Scan for the cell matching the given text and deliver its [x, y] coordinate at center. 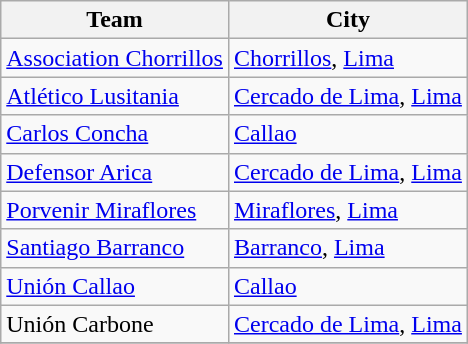
Porvenir Miraflores [115, 210]
Defensor Arica [115, 172]
Santiago Barranco [115, 248]
Atlético Lusitania [115, 96]
Team [115, 20]
City [348, 20]
Unión Callao [115, 286]
Association Chorrillos [115, 58]
Chorrillos, Lima [348, 58]
Unión Carbone [115, 324]
Miraflores, Lima [348, 210]
Carlos Concha [115, 134]
Barranco, Lima [348, 248]
